Return (x, y) of the center of cell containing provided text 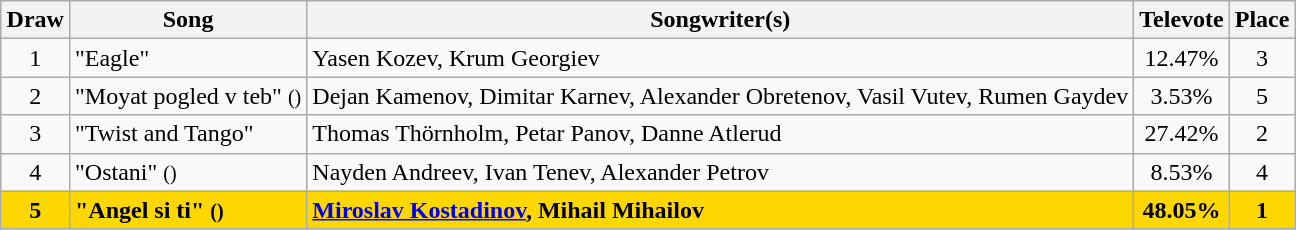
"Angel si ti" () (188, 210)
Draw (35, 20)
Nayden Andreev, Ivan Tenev, Alexander Petrov (720, 172)
Song (188, 20)
Thomas Thörnholm, Petar Panov, Danne Atlerud (720, 134)
Place (1262, 20)
"Moyat pogled v teb" () (188, 96)
Dejan Kamenov, Dimitar Karnev, Alexander Obretenov, Vasil Vutev, Rumen Gaydev (720, 96)
27.42% (1182, 134)
Miroslav Kostadinov, Mihail Mihailov (720, 210)
"Eagle" (188, 58)
"Twist and Tango" (188, 134)
12.47% (1182, 58)
Televote (1182, 20)
Yasen Kozev, Krum Georgiev (720, 58)
"Ostani" () (188, 172)
3.53% (1182, 96)
Songwriter(s) (720, 20)
48.05% (1182, 210)
8.53% (1182, 172)
